Search for the cell housing the specified text and yield its (x, y) center coordinate. 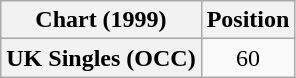
Position (248, 20)
Chart (1999) (101, 20)
60 (248, 58)
UK Singles (OCC) (101, 58)
